Output the (x, y) coordinate of the center of the cell containing the given text.  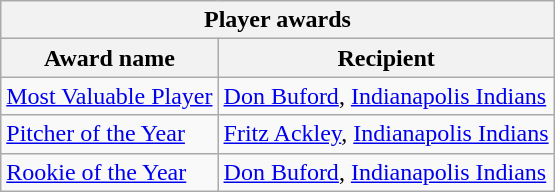
Rookie of the Year (110, 172)
Award name (110, 58)
Recipient (386, 58)
Fritz Ackley, Indianapolis Indians (386, 134)
Most Valuable Player (110, 96)
Pitcher of the Year (110, 134)
Player awards (278, 20)
